Locate the cell with the specified text and output its [X, Y] center coordinate. 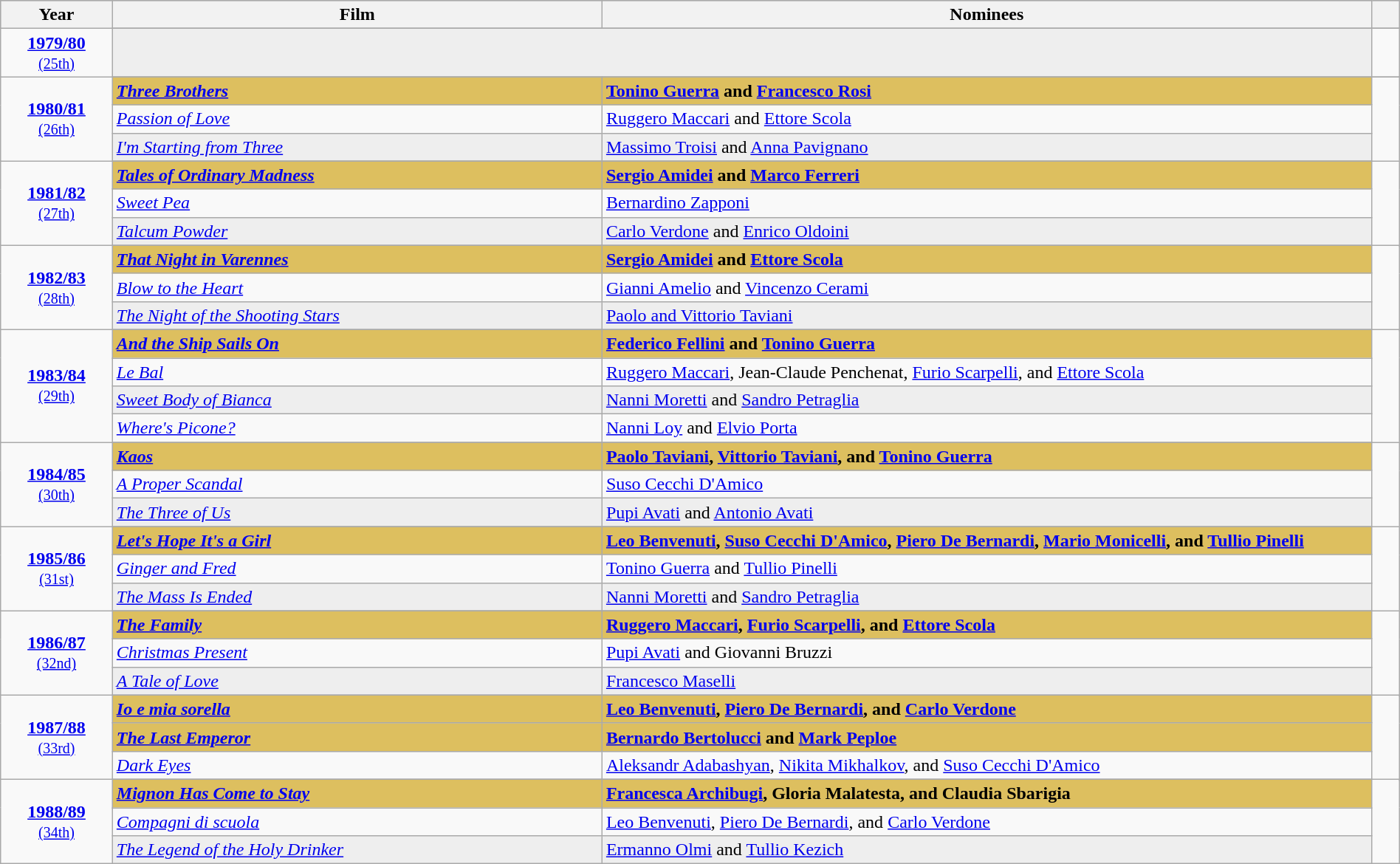
A Proper Scandal [357, 484]
Dark Eyes [357, 765]
1981/82(27th) [57, 203]
Compagni di scuola [357, 822]
Tonino Guerra and Tullio Pinelli [986, 569]
1982/83(28th) [57, 287]
That Night in Varennes [357, 259]
Blow to the Heart [357, 287]
The Legend of the Holy Drinker [357, 850]
Gianni Amelio and Vincenzo Cerami [986, 287]
Massimo Troisi and Anna Pavignano [986, 147]
Ruggero Maccari and Ettore Scola [986, 119]
Federico Fellini and Tonino Guerra [986, 343]
Ruggero Maccari, Jean-Claude Penchenat, Furio Scarpelli, and Ettore Scola [986, 371]
The Three of Us [357, 512]
Where's Picone? [357, 428]
Pupi Avati and Giovanni Bruzzi [986, 653]
Suso Cecchi D'Amico [986, 484]
Aleksandr Adabashyan, Nikita Mikhalkov, and Suso Cecchi D'Amico [986, 765]
The Last Emperor [357, 737]
1979/80(25th) [57, 53]
The Night of the Shooting Stars [357, 315]
Bernardino Zapponi [986, 203]
Carlo Verdone and Enrico Oldoini [986, 231]
1983/84(29th) [57, 385]
Francesca Archibugi, Gloria Malatesta, and Claudia Sbarigia [986, 793]
1985/86(31st) [57, 569]
Ruggero Maccari, Furio Scarpelli, and Ettore Scola [986, 625]
Christmas Present [357, 653]
The Family [357, 625]
Mignon Has Come to Stay [357, 793]
Bernardo Bertolucci and Mark Peploe [986, 737]
1987/88(33rd) [57, 737]
Paolo Taviani, Vittorio Taviani, and Tonino Guerra [986, 456]
1980/81(26th) [57, 119]
Sergio Amidei and Ettore Scola [986, 259]
Sweet Body of Bianca [357, 400]
Io e mia sorella [357, 709]
Year [57, 15]
Francesco Maselli [986, 681]
Nanni Loy and Elvio Porta [986, 428]
I'm Starting from Three [357, 147]
Nominees [986, 15]
Film [357, 15]
Le Bal [357, 371]
Leo Benvenuti, Suso Cecchi D'Amico, Piero De Bernardi, Mario Monicelli, and Tullio Pinelli [986, 541]
Let's Hope It's a Girl [357, 541]
1986/87(32nd) [57, 653]
Paolo and Vittorio Taviani [986, 315]
1988/89(34th) [57, 821]
A Tale of Love [357, 681]
Three Brothers [357, 91]
1984/85(30th) [57, 484]
Sweet Pea [357, 203]
Tales of Ordinary Madness [357, 175]
Ermanno Olmi and Tullio Kezich [986, 850]
And the Ship Sails On [357, 343]
Passion of Love [357, 119]
Sergio Amidei and Marco Ferreri [986, 175]
Pupi Avati and Antonio Avati [986, 512]
Talcum Powder [357, 231]
The Mass Is Ended [357, 597]
Kaos [357, 456]
Ginger and Fred [357, 569]
Tonino Guerra and Francesco Rosi [986, 91]
